Find where the given text appears and provide that cell's center as [x, y] coordinate. 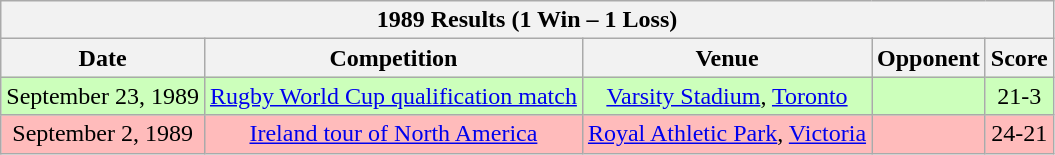
Score [1019, 58]
21-3 [1019, 96]
September 23, 1989 [103, 96]
Royal Athletic Park, Victoria [726, 134]
24-21 [1019, 134]
1989 Results (1 Win – 1 Loss) [528, 20]
Ireland tour of North America [393, 134]
Venue [726, 58]
September 2, 1989 [103, 134]
Rugby World Cup qualification match [393, 96]
Varsity Stadium, Toronto [726, 96]
Competition [393, 58]
Date [103, 58]
Opponent [929, 58]
